Find where the given text appears and provide that cell's center as (X, Y) coordinate. 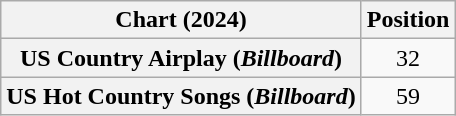
Position (408, 20)
59 (408, 96)
Chart (2024) (181, 20)
US Hot Country Songs (Billboard) (181, 96)
US Country Airplay (Billboard) (181, 58)
32 (408, 58)
